Determine the (x, y) coordinate at the center of the cell enclosing the given text.  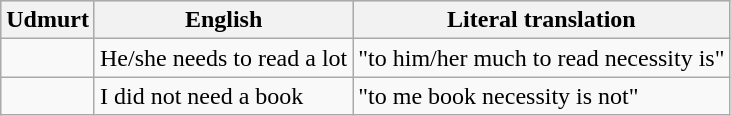
English (223, 20)
I did not need a book (223, 96)
"to him/her much to read necessity is" (542, 58)
He/she needs to read a lot (223, 58)
"to me book necessity is not" (542, 96)
Literal translation (542, 20)
Udmurt (48, 20)
